Search for the cell housing the specified text and yield its (x, y) center coordinate. 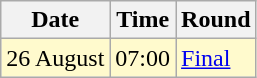
07:00 (143, 58)
Final (216, 58)
Time (143, 20)
Date (56, 20)
26 August (56, 58)
Round (216, 20)
